From the cell containing the given text, extract its center point as (X, Y) coordinate. 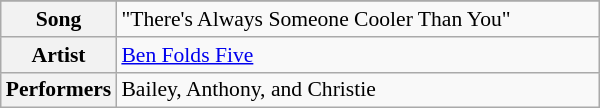
"There's Always Someone Cooler Than You" (358, 19)
Ben Folds Five (358, 55)
Song (59, 19)
Artist (59, 55)
Bailey, Anthony, and Christie (358, 90)
Performers (59, 90)
